Find where the given text appears and provide that cell's center as [X, Y] coordinate. 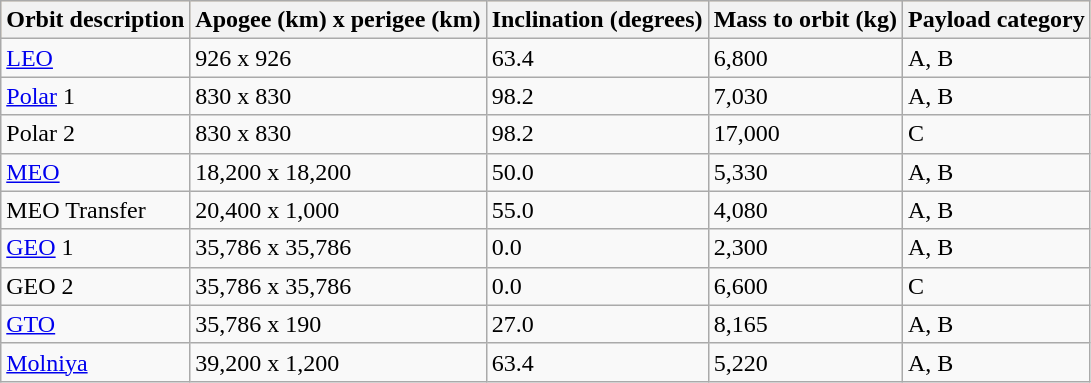
Molniya [96, 362]
39,200 x 1,200 [338, 362]
GEO 1 [96, 248]
Inclination (degrees) [597, 20]
MEO [96, 172]
Orbit description [96, 20]
7,030 [805, 96]
2,300 [805, 248]
926 x 926 [338, 58]
Polar 2 [96, 134]
GEO 2 [96, 286]
LEO [96, 58]
5,220 [805, 362]
50.0 [597, 172]
5,330 [805, 172]
17,000 [805, 134]
20,400 x 1,000 [338, 210]
35,786 x 190 [338, 324]
27.0 [597, 324]
6,800 [805, 58]
55.0 [597, 210]
MEO Transfer [96, 210]
GTO [96, 324]
18,200 x 18,200 [338, 172]
Payload category [996, 20]
Polar 1 [96, 96]
Mass to orbit (kg) [805, 20]
4,080 [805, 210]
6,600 [805, 286]
Apogee (km) x perigee (km) [338, 20]
8,165 [805, 324]
